Extract the (x, y) coordinate from the center of the cell holding the provided text.  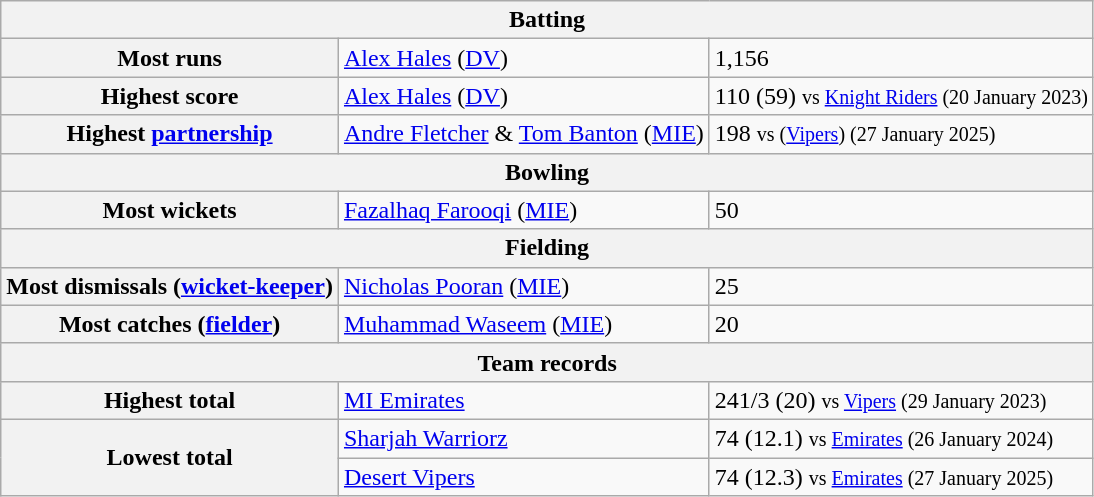
Fielding (548, 248)
Most wickets (170, 210)
Andre Fletcher & Tom Banton (MIE) (524, 134)
Sharjah Warriorz (524, 438)
Nicholas Pooran (MIE) (524, 286)
110 (59) vs Knight Riders (20 January 2023) (901, 96)
74 (12.1) vs Emirates (26 January 2024) (901, 438)
198 vs (Vipers) (27 January 2025) (901, 134)
MI Emirates (524, 400)
Desert Vipers (524, 477)
Fazalhaq Farooqi (MIE) (524, 210)
Most dismissals (wicket-keeper) (170, 286)
Batting (548, 20)
Lowest total (170, 457)
25 (901, 286)
50 (901, 210)
Most runs (170, 58)
Bowling (548, 172)
Team records (548, 362)
Most catches (fielder) (170, 324)
Highest total (170, 400)
74 (12.3) vs Emirates (27 January 2025) (901, 477)
241/3 (20) vs Vipers (29 January 2023) (901, 400)
Muhammad Waseem (MIE) (524, 324)
Highest score (170, 96)
20 (901, 324)
1,156 (901, 58)
Highest partnership (170, 134)
